Find where the given text appears and provide that cell's center as [x, y] coordinate. 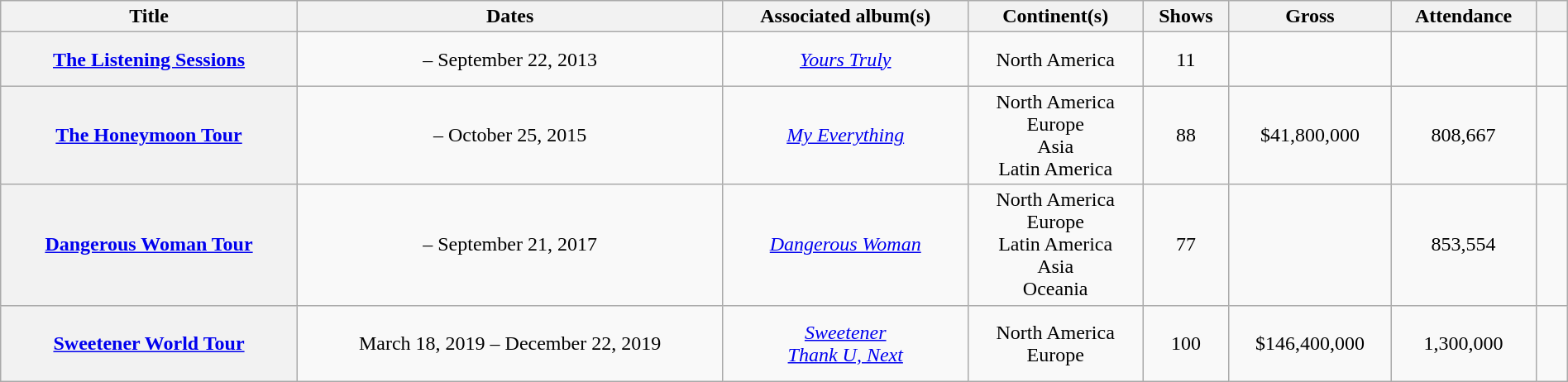
The Honeymoon Tour [149, 136]
Sweetener World Tour [149, 343]
Continent(s) [1055, 17]
– September 21, 2017 [509, 245]
Dates [509, 17]
SweetenerThank U, Next [845, 343]
853,554 [1464, 245]
$146,400,000 [1310, 343]
1,300,000 [1464, 343]
Attendance [1464, 17]
77 [1186, 245]
Title [149, 17]
March 18, 2019 – December 22, 2019 [509, 343]
Dangerous Woman [845, 245]
$41,800,000 [1310, 136]
11 [1186, 60]
North AmericaEurope [1055, 343]
Gross [1310, 17]
Dangerous Woman Tour [149, 245]
Yours Truly [845, 60]
The Listening Sessions [149, 60]
– October 25, 2015 [509, 136]
North America [1055, 60]
– September 22, 2013 [509, 60]
My Everything [845, 136]
Shows [1186, 17]
Associated album(s) [845, 17]
808,667 [1464, 136]
North AmericaEuropeLatin AmericaAsiaOceania [1055, 245]
100 [1186, 343]
North AmericaEuropeAsiaLatin America [1055, 136]
88 [1186, 136]
